Search for the cell housing the specified text and yield its (x, y) center coordinate. 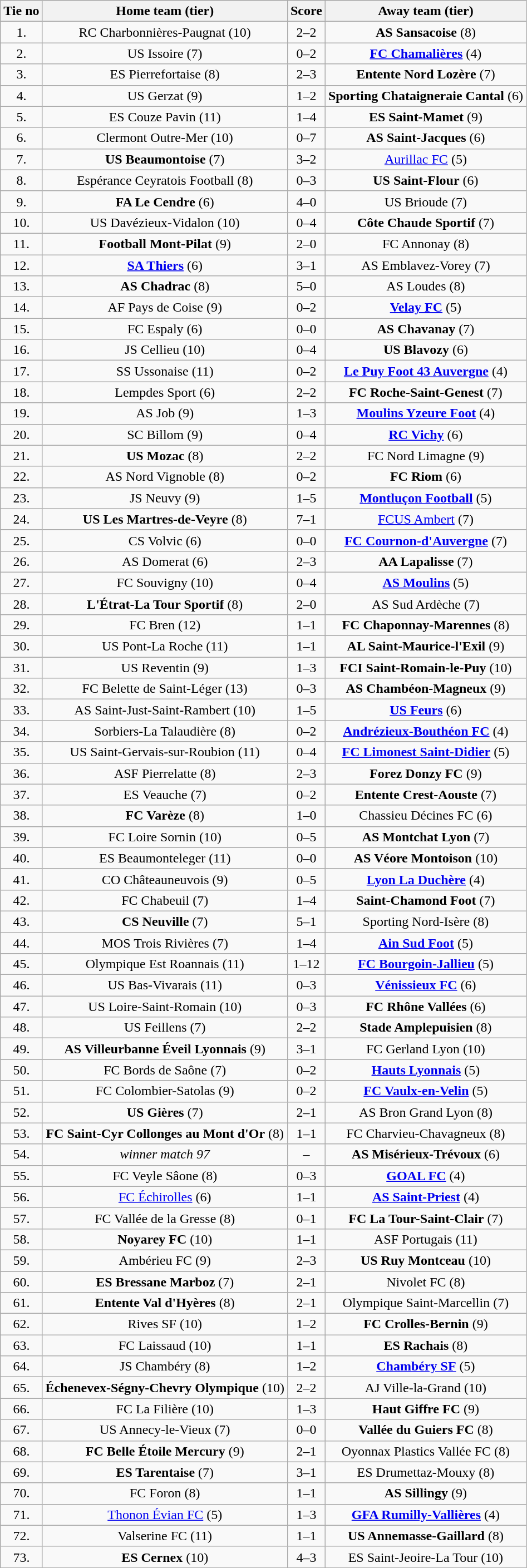
JS Chambéry (8) (165, 1367)
ES Pierrefortaise (8) (165, 75)
ES Saint-Jeoire-La Tour (10) (425, 1557)
FC Bren (12) (165, 625)
28. (21, 604)
US Brioude (7) (425, 201)
45. (21, 964)
5–0 (306, 287)
Lyon La Duchère (4) (425, 879)
65. (21, 1388)
US Les Martres-de-Veyre (8) (165, 519)
9. (21, 201)
FC Varèze (8) (165, 816)
68. (21, 1451)
winner match 97 (165, 1155)
36. (21, 773)
Clermont Outre-Mer (10) (165, 138)
FC Rhône Vallées (6) (425, 1007)
– (306, 1155)
Away team (tier) (425, 11)
FC Échirolles (6) (165, 1197)
JS Neuvy (9) (165, 498)
20. (21, 435)
Espérance Ceyratois Football (8) (165, 180)
US Saint-Gervais-sur-Roubion (11) (165, 752)
38. (21, 816)
51. (21, 1091)
Velay FC (5) (425, 308)
FC Laissaud (10) (165, 1345)
12. (21, 265)
46. (21, 985)
FC Cournon-d'Auvergne (7) (425, 540)
1–0 (306, 816)
AS Saint-Priest (4) (425, 1197)
Rives SF (10) (165, 1324)
0–1 (306, 1218)
RC Charbonnières-Paugnat (10) (165, 32)
ES Cernex (10) (165, 1557)
JS Cellieu (10) (165, 350)
1–12 (306, 964)
ES Tarentaise (7) (165, 1472)
FC Charvieu-Chavagneux (8) (425, 1133)
FC Belle Étoile Mercury (9) (165, 1451)
FC Roche-Saint-Genest (7) (425, 392)
1. (21, 32)
FC Limonest Saint-Didier (5) (425, 752)
0–7 (306, 138)
Andrézieux-Bouthéon FC (4) (425, 731)
61. (21, 1303)
ASF Pierrelatte (8) (165, 773)
29. (21, 625)
19. (21, 413)
ES Beaumonteleger (11) (165, 858)
53. (21, 1133)
Saint-Chamond Foot (7) (425, 900)
14. (21, 308)
Noyarey FC (10) (165, 1239)
10. (21, 223)
41. (21, 879)
AL Saint-Maurice-l'Exil (9) (425, 647)
ES Bressane Marboz (7) (165, 1281)
RC Vichy (6) (425, 435)
AS Sud Ardèche (7) (425, 604)
AF Pays de Coise (9) (165, 308)
4. (21, 96)
CS Neuville (7) (165, 921)
ES Veauche (7) (165, 795)
Thonon Évian FC (5) (165, 1515)
US Reventin (9) (165, 668)
Nivolet FC (8) (425, 1281)
8. (21, 180)
FC Chamalières (4) (425, 53)
FC Colombier-Satolas (9) (165, 1091)
AS Saint-Jacques (6) (425, 138)
25. (21, 540)
US Feillens (7) (165, 1028)
Entente Val d'Hyères (8) (165, 1303)
US Beaumontoise (7) (165, 159)
FC La Filière (10) (165, 1409)
US Ruy Montceau (10) (425, 1260)
5. (21, 117)
FC Loire Sornin (10) (165, 837)
AA Lapalisse (7) (425, 561)
55. (21, 1176)
6. (21, 138)
US Pont-La Roche (11) (165, 647)
US Davézieux-Vidalon (10) (165, 223)
Score (306, 11)
US Annecy-le-Vieux (7) (165, 1430)
CS Volvic (6) (165, 540)
FC Riom (6) (425, 477)
7–1 (306, 519)
33. (21, 710)
57. (21, 1218)
59. (21, 1260)
US Annemasse-Gaillard (8) (425, 1536)
30. (21, 647)
26. (21, 561)
Sporting Chataigneraie Cantal (6) (425, 96)
18. (21, 392)
FC Souvigny (10) (165, 583)
AS Montchat Lyon (7) (425, 837)
GFA Rumilly-Vallières (4) (425, 1515)
13. (21, 287)
Olympique Saint-Marcellin (7) (425, 1303)
3–2 (306, 159)
56. (21, 1197)
22. (21, 477)
3. (21, 75)
70. (21, 1493)
AS Chadrac (8) (165, 287)
34. (21, 731)
60. (21, 1281)
GOAL FC (4) (425, 1176)
32. (21, 689)
AS Moulins (5) (425, 583)
Home team (tier) (165, 11)
37. (21, 795)
Montluçon Football (5) (425, 498)
FCUS Ambert (7) (425, 519)
AS Bron Grand Lyon (8) (425, 1112)
Moulins Yzeure Foot (4) (425, 413)
73. (21, 1557)
Vallée du Guiers FC (8) (425, 1430)
SA Thiers (6) (165, 265)
FCI Saint-Romain-le-Puy (10) (425, 668)
US Issoire (7) (165, 53)
FC Annonay (8) (425, 244)
FC Saint-Cyr Collonges au Mont d'Or (8) (165, 1133)
17. (21, 371)
AS Villeurbanne Éveil Lyonnais (9) (165, 1049)
FC Chabeuil (7) (165, 900)
MOS Trois Rivières (7) (165, 943)
FC Crolles-Bernin (9) (425, 1324)
23. (21, 498)
15. (21, 329)
US Blavozy (6) (425, 350)
US Gières (7) (165, 1112)
US Gerzat (9) (165, 96)
7. (21, 159)
69. (21, 1472)
Entente Crest-Aouste (7) (425, 795)
AS Loudes (8) (425, 287)
Valserine FC (11) (165, 1536)
Oyonnax Plastics Vallée FC (8) (425, 1451)
Aurillac FC (5) (425, 159)
FC Vaulx-en-Velin (5) (425, 1091)
21. (21, 456)
58. (21, 1239)
5–1 (306, 921)
AS Emblavez-Vorey (7) (425, 265)
ASF Portugais (11) (425, 1239)
42. (21, 900)
Vénissieux FC (6) (425, 985)
AJ Ville-la-Grand (10) (425, 1388)
US Loire-Saint-Romain (10) (165, 1007)
24. (21, 519)
ES Rachais (8) (425, 1345)
40. (21, 858)
11. (21, 244)
AS Sansacoise (8) (425, 32)
SS Ussonaise (11) (165, 371)
31. (21, 668)
35. (21, 752)
50. (21, 1070)
44. (21, 943)
52. (21, 1112)
ES Drumettaz-Mouxy (8) (425, 1472)
Stade Amplepuisien (8) (425, 1028)
16. (21, 350)
43. (21, 921)
Forez Donzy FC (9) (425, 773)
FA Le Cendre (6) (165, 201)
Olympique Est Roannais (11) (165, 964)
67. (21, 1430)
4–0 (306, 201)
Échenevex-Ségny-Chevry Olympique (10) (165, 1388)
US Feurs (6) (425, 710)
AS Job (9) (165, 413)
FC Nord Limagne (9) (425, 456)
FC La Tour-Saint-Clair (7) (425, 1218)
Ain Sud Foot (5) (425, 943)
AS Sillingy (9) (425, 1493)
Chambéry SF (5) (425, 1367)
AS Véore Montoison (10) (425, 858)
71. (21, 1515)
Sorbiers-La Talaudière (8) (165, 731)
Ambérieu FC (9) (165, 1260)
L'Étrat-La Tour Sportif (8) (165, 604)
49. (21, 1049)
72. (21, 1536)
FC Vallée de la Gresse (8) (165, 1218)
FC Bords de Saône (7) (165, 1070)
Tie no (21, 11)
FC Chaponnay-Marennes (8) (425, 625)
63. (21, 1345)
AS Nord Vignoble (8) (165, 477)
Lempdes Sport (6) (165, 392)
Hauts Lyonnais (5) (425, 1070)
ES Couze Pavin (11) (165, 117)
FC Veyle Sâone (8) (165, 1176)
CO Châteauneuvois (9) (165, 879)
AS Saint-Just-Saint-Rambert (10) (165, 710)
Sporting Nord-Isère (8) (425, 921)
ES Saint-Mamet (9) (425, 117)
Côte Chaude Sportif (7) (425, 223)
27. (21, 583)
Entente Nord Lozère (7) (425, 75)
4–3 (306, 1557)
SC Billom (9) (165, 435)
FC Gerland Lyon (10) (425, 1049)
AS Chambéon-Magneux (9) (425, 689)
62. (21, 1324)
FC Espaly (6) (165, 329)
FC Foron (8) (165, 1493)
US Saint-Flour (6) (425, 180)
AS Chavanay (7) (425, 329)
39. (21, 837)
Le Puy Foot 43 Auvergne (4) (425, 371)
US Bas-Vivarais (11) (165, 985)
FC Belette de Saint-Léger (13) (165, 689)
2. (21, 53)
Haut Giffre FC (9) (425, 1409)
47. (21, 1007)
AS Domerat (6) (165, 561)
AS Misérieux-Trévoux (6) (425, 1155)
Football Mont-Pilat (9) (165, 244)
66. (21, 1409)
54. (21, 1155)
48. (21, 1028)
FC Bourgoin-Jallieu (5) (425, 964)
Chassieu Décines FC (6) (425, 816)
US Mozac (8) (165, 456)
64. (21, 1367)
